Capture the cell that displays the provided text and extract its [X, Y] central coordinate. 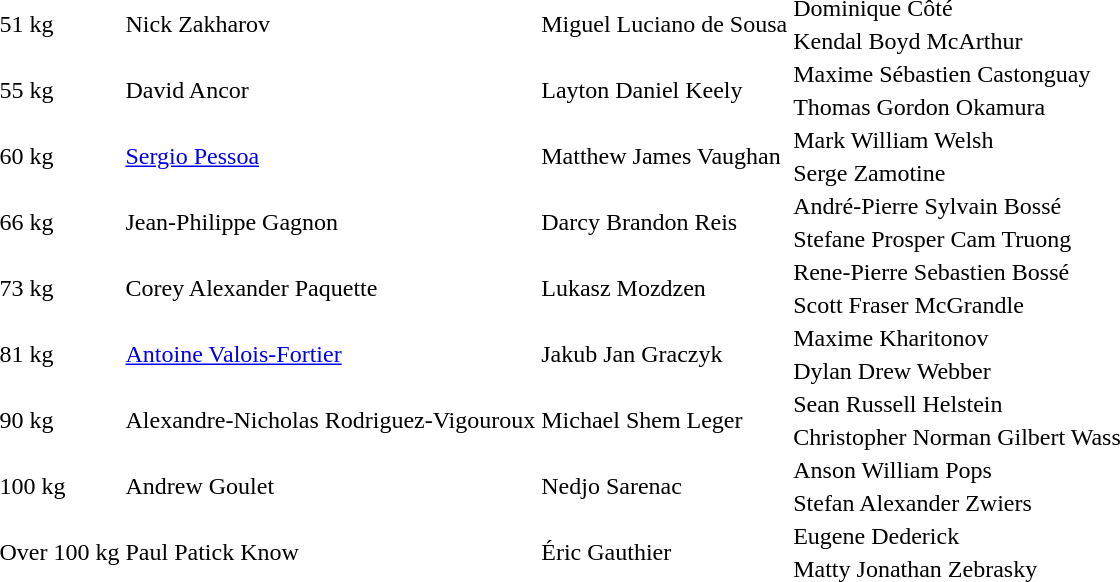
Jakub Jan Graczyk [664, 354]
Antoine Valois-Fortier [330, 354]
Nedjo Sarenac [664, 486]
Corey Alexander Paquette [330, 288]
Michael Shem Leger [664, 420]
Andrew Goulet [330, 486]
Sergio Pessoa [330, 156]
Alexandre-Nicholas Rodriguez-Vigouroux [330, 420]
David Ancor [330, 90]
Matthew James Vaughan [664, 156]
Jean-Philippe Gagnon [330, 222]
Darcy Brandon Reis [664, 222]
Lukasz Mozdzen [664, 288]
Layton Daniel Keely [664, 90]
